Identify which cell holds the provided text, then report its [X, Y] central coordinate. 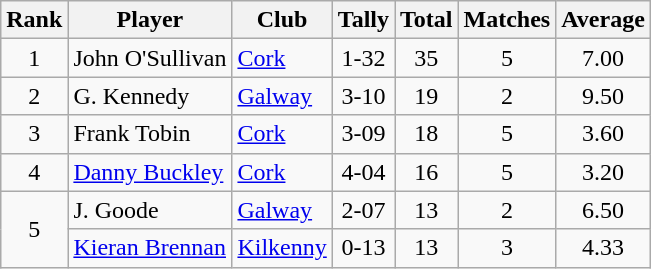
G. Kennedy [150, 96]
Player [150, 20]
Club [282, 20]
Tally [363, 20]
Total [426, 20]
35 [426, 58]
J. Goode [150, 210]
9.50 [604, 96]
7.00 [604, 58]
3-10 [363, 96]
3.60 [604, 134]
1 [34, 58]
4.33 [604, 248]
16 [426, 172]
Danny Buckley [150, 172]
0-13 [363, 248]
Rank [34, 20]
18 [426, 134]
Frank Tobin [150, 134]
Kilkenny [282, 248]
2-07 [363, 210]
19 [426, 96]
Kieran Brennan [150, 248]
Matches [507, 20]
4 [34, 172]
3-09 [363, 134]
John O'Sullivan [150, 58]
3.20 [604, 172]
4-04 [363, 172]
Average [604, 20]
6.50 [604, 210]
1-32 [363, 58]
